From the cell containing the given text, extract its center point as [x, y] coordinate. 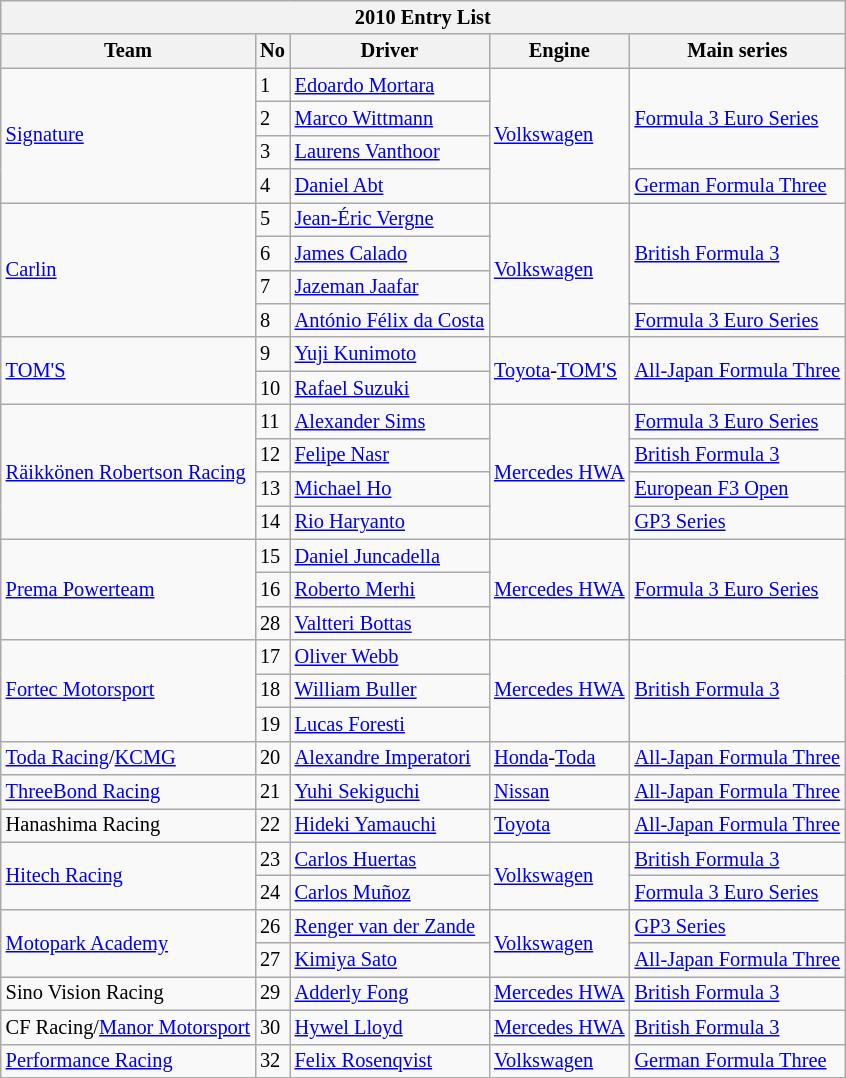
Prema Powerteam [128, 590]
12 [272, 455]
5 [272, 219]
Edoardo Mortara [390, 85]
Jean-Éric Vergne [390, 219]
13 [272, 489]
6 [272, 253]
Adderly Fong [390, 993]
16 [272, 589]
24 [272, 892]
Roberto Merhi [390, 589]
Oliver Webb [390, 657]
20 [272, 758]
Alexandre Imperatori [390, 758]
21 [272, 791]
Team [128, 51]
TOM'S [128, 370]
3 [272, 152]
Honda-Toda [559, 758]
Hitech Racing [128, 876]
27 [272, 960]
14 [272, 522]
Räikkönen Robertson Racing [128, 472]
26 [272, 926]
1 [272, 85]
19 [272, 724]
Felix Rosenqvist [390, 1061]
Renger van der Zande [390, 926]
Driver [390, 51]
Hanashima Racing [128, 825]
29 [272, 993]
António Félix da Costa [390, 320]
7 [272, 287]
Daniel Juncadella [390, 556]
11 [272, 421]
4 [272, 186]
8 [272, 320]
Kimiya Sato [390, 960]
Yuji Kunimoto [390, 354]
William Buller [390, 690]
Motopark Academy [128, 942]
Alexander Sims [390, 421]
Carlos Muñoz [390, 892]
Jazeman Jaafar [390, 287]
Lucas Foresti [390, 724]
2010 Entry List [423, 17]
James Calado [390, 253]
Main series [738, 51]
Toyota [559, 825]
30 [272, 1027]
Felipe Nasr [390, 455]
Engine [559, 51]
Yuhi Sekiguchi [390, 791]
Toda Racing/KCMG [128, 758]
Laurens Vanthoor [390, 152]
Nissan [559, 791]
9 [272, 354]
28 [272, 623]
No [272, 51]
18 [272, 690]
Carlos Huertas [390, 859]
Rio Haryanto [390, 522]
European F3 Open [738, 489]
Hideki Yamauchi [390, 825]
2 [272, 118]
Valtteri Bottas [390, 623]
Signature [128, 136]
CF Racing/Manor Motorsport [128, 1027]
ThreeBond Racing [128, 791]
Toyota-TOM'S [559, 370]
Performance Racing [128, 1061]
32 [272, 1061]
22 [272, 825]
Marco Wittmann [390, 118]
Sino Vision Racing [128, 993]
Hywel Lloyd [390, 1027]
15 [272, 556]
Carlin [128, 270]
Michael Ho [390, 489]
Daniel Abt [390, 186]
10 [272, 388]
Rafael Suzuki [390, 388]
Fortec Motorsport [128, 690]
17 [272, 657]
23 [272, 859]
